Locate the cell with the specified text and output its [X, Y] center coordinate. 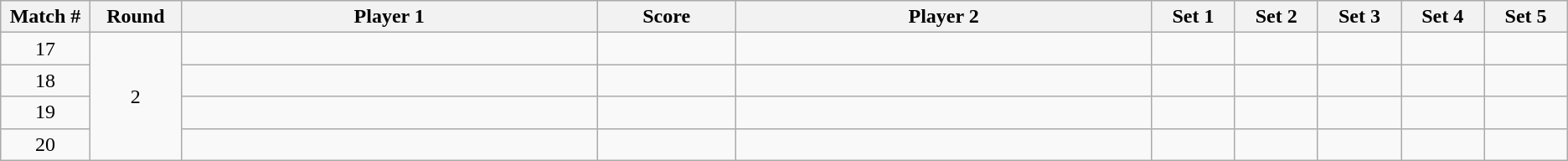
18 [45, 80]
Set 2 [1277, 17]
Match # [45, 17]
2 [136, 96]
17 [45, 49]
Score [667, 17]
Set 5 [1526, 17]
Set 4 [1442, 17]
Player 1 [389, 17]
20 [45, 144]
Set 1 [1193, 17]
Player 2 [943, 17]
19 [45, 112]
Round [136, 17]
Set 3 [1359, 17]
